From the cell containing the given text, extract its center point as (X, Y) coordinate. 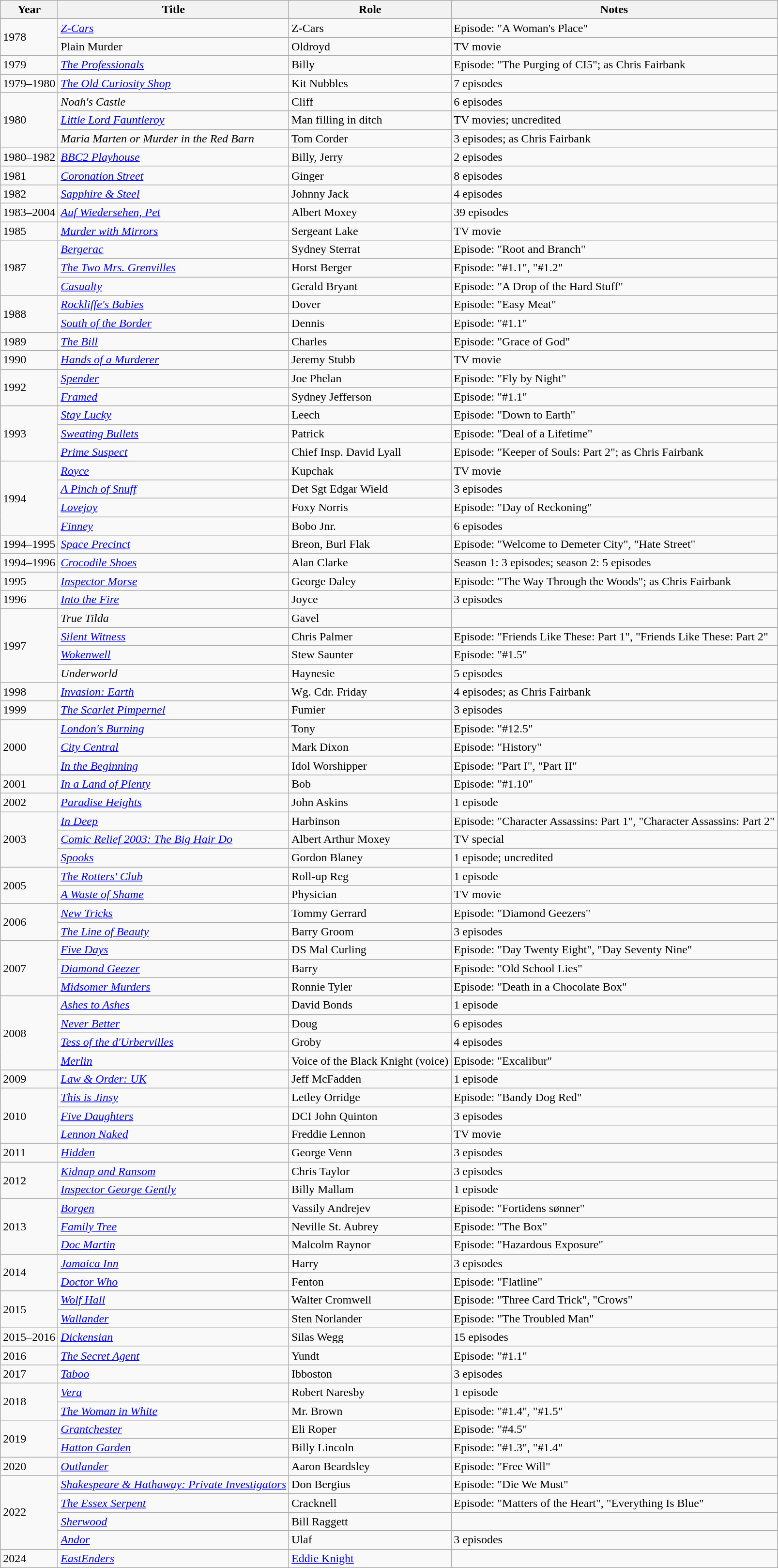
Groby (370, 1042)
Episode: "Diamond Geezers" (614, 913)
George Venn (370, 1153)
8 episodes (614, 175)
The Essex Serpent (173, 1503)
Vera (173, 1392)
4 episodes; as Chris Fairbank (614, 692)
39 episodes (614, 212)
In a Land of Plenty (173, 784)
1981 (29, 175)
Physician (370, 895)
Billy (370, 65)
Bergerac (173, 249)
Comic Relief 2003: The Big Hair Do (173, 839)
DS Mal Curling (370, 950)
Idol Worshipper (370, 765)
Cracknell (370, 1503)
2002 (29, 802)
Midsomer Murders (173, 987)
Into the Fire (173, 600)
Yundt (370, 1355)
Episode: "Grace of God" (614, 342)
Spender (173, 378)
Jamaica Inn (173, 1263)
TV special (614, 839)
BBC2 Playhouse (173, 157)
2009 (29, 1079)
Coronation Street (173, 175)
Taboo (173, 1374)
Underworld (173, 673)
Dover (370, 305)
2 episodes (614, 157)
Tom Corder (370, 139)
South of the Border (173, 323)
Episode: "Fly by Night" (614, 378)
Albert Arthur Moxey (370, 839)
1995 (29, 581)
Alan Clarke (370, 563)
Episode: "Bandy Dog Red" (614, 1097)
Notes (614, 10)
Leech (370, 415)
1980–1982 (29, 157)
2001 (29, 784)
DCI John Quinton (370, 1116)
Hands of a Murderer (173, 360)
Bob (370, 784)
David Bonds (370, 1005)
Episode: "The Purging of CI5"; as Chris Fairbank (614, 65)
2020 (29, 1466)
Fumier (370, 710)
Sapphire & Steel (173, 194)
Freddie Lennon (370, 1134)
Chief Insp. David Lyall (370, 452)
Ibboston (370, 1374)
Det Sgt Edgar Wield (370, 489)
Little Lord Fauntleroy (173, 120)
Episode: "#1.10" (614, 784)
Never Better (173, 1024)
Episode: "The Box" (614, 1226)
Chris Palmer (370, 637)
Episode: "#1.5" (614, 655)
1983–2004 (29, 212)
Man filling in ditch (370, 120)
2006 (29, 922)
Vassily Andrejev (370, 1208)
1978 (29, 37)
The Bill (173, 342)
Episode: "#4.5" (614, 1429)
Harbinson (370, 821)
Diamond Geezer (173, 968)
Gerald Bryant (370, 286)
Fenton (370, 1282)
Hatton Garden (173, 1448)
2018 (29, 1401)
Episode: "Hazardous Exposure" (614, 1245)
Five Days (173, 950)
Cliff (370, 102)
Five Daughters (173, 1116)
City Central (173, 747)
1998 (29, 692)
TV movies; uncredited (614, 120)
Royce (173, 470)
Lovejoy (173, 507)
1988 (29, 314)
Andor (173, 1540)
Doctor Who (173, 1282)
2016 (29, 1355)
Episode: "Flatline" (614, 1282)
1985 (29, 231)
Episode: "A Woman's Place" (614, 28)
2019 (29, 1439)
Paradise Heights (173, 802)
Episode: "#1.3", "#1.4" (614, 1448)
Invasion: Earth (173, 692)
1979 (29, 65)
Shakespeare & Hathaway: Private Investigators (173, 1485)
Borgen (173, 1208)
Dennis (370, 323)
Outlander (173, 1466)
Episode: "The Troubled Man" (614, 1319)
Episode: "Day Twenty Eight", "Day Seventy Nine" (614, 950)
Episode: "Friends Like These: Part 1", "Friends Like These: Part 2" (614, 637)
Billy, Jerry (370, 157)
Billy Lincoln (370, 1448)
Grantchester (173, 1429)
John Askins (370, 802)
Patrick (370, 434)
Kupchak (370, 470)
Jeff McFadden (370, 1079)
The Rotters' Club (173, 876)
Gavel (370, 618)
Silent Witness (173, 637)
1979–1980 (29, 83)
Wokenwell (173, 655)
2012 (29, 1180)
7 episodes (614, 83)
Harry (370, 1263)
Episode: "Fortidens sønner" (614, 1208)
Episode: "A Drop of the Hard Stuff" (614, 286)
Lennon Naked (173, 1134)
Episode: "Character Assassins: Part 1", "Character Assassins: Part 2" (614, 821)
The Woman in White (173, 1411)
Joe Phelan (370, 378)
Hidden (173, 1153)
Episode: "Day of Reckoning" (614, 507)
2013 (29, 1226)
Stew Saunter (370, 655)
Spooks (173, 858)
Albert Moxey (370, 212)
Robert Naresby (370, 1392)
Episode: "#1.4", "#1.5" (614, 1411)
Foxy Norris (370, 507)
Episode: "The Way Through the Woods"; as Chris Fairbank (614, 581)
2022 (29, 1512)
Ulaf (370, 1540)
Episode: "History" (614, 747)
Episode: "Die We Must" (614, 1485)
Episode: "Part I", "Part II" (614, 765)
Eli Roper (370, 1429)
The Scarlet Pimpernel (173, 710)
15 episodes (614, 1337)
Kit Nubbles (370, 83)
Murder with Mirrors (173, 231)
Jeremy Stubb (370, 360)
Sydney Jefferson (370, 397)
Walter Cromwell (370, 1300)
Charles (370, 342)
1989 (29, 342)
Episode: "Excalibur" (614, 1060)
1 episode; uncredited (614, 858)
1990 (29, 360)
2015–2016 (29, 1337)
Johnny Jack (370, 194)
Episode: "Welcome to Demeter City", "Hate Street" (614, 544)
Episode: "Old School Lies" (614, 968)
Framed (173, 397)
Law & Order: UK (173, 1079)
Neville St. Aubrey (370, 1226)
The Two Mrs. Grenvilles (173, 268)
Family Tree (173, 1226)
The Secret Agent (173, 1355)
Episode: "Death in a Chocolate Box" (614, 987)
Season 1: 3 episodes; season 2: 5 episodes (614, 563)
This is Jinsy (173, 1097)
The Old Curiosity Shop (173, 83)
Voice of the Black Knight (voice) (370, 1060)
A Pinch of Snuff (173, 489)
Inspector George Gently (173, 1190)
2010 (29, 1116)
Malcolm Raynor (370, 1245)
Ashes to Ashes (173, 1005)
Tommy Gerrard (370, 913)
2005 (29, 885)
George Daley (370, 581)
London's Burning (173, 729)
Horst Berger (370, 268)
Role (370, 10)
Stay Lucky (173, 415)
1994–1995 (29, 544)
Gordon Blaney (370, 858)
Episode: "Matters of the Heart", "Everything Is Blue" (614, 1503)
Tess of the d'Urbervilles (173, 1042)
Mark Dixon (370, 747)
2017 (29, 1374)
Oldroyd (370, 47)
Ronnie Tyler (370, 987)
1996 (29, 600)
1992 (29, 388)
Silas Wegg (370, 1337)
Inspector Morse (173, 581)
Billy Mallam (370, 1190)
Mr. Brown (370, 1411)
Episode: "#1.1", "#1.2" (614, 268)
Sydney Sterrat (370, 249)
1999 (29, 710)
Doug (370, 1024)
1982 (29, 194)
Finney (173, 526)
Casualty (173, 286)
Episode: "Easy Meat" (614, 305)
Prime Suspect (173, 452)
Doc Martin (173, 1245)
2015 (29, 1309)
1980 (29, 120)
Barry Groom (370, 931)
The Line of Beauty (173, 931)
Kidnap and Ransom (173, 1171)
Year (29, 10)
1994–1996 (29, 563)
Episode: "#12.5" (614, 729)
Plain Murder (173, 47)
Eddie Knight (370, 1558)
Wallander (173, 1319)
Dickensian (173, 1337)
Bobo Jnr. (370, 526)
2000 (29, 747)
Title (173, 10)
1993 (29, 434)
5 episodes (614, 673)
2014 (29, 1273)
Bill Raggett (370, 1521)
A Waste of Shame (173, 895)
Letley Orridge (370, 1097)
Barry (370, 968)
Sherwood (173, 1521)
Noah's Castle (173, 102)
2007 (29, 968)
1997 (29, 646)
In the Beginning (173, 765)
Maria Marten or Murder in the Red Barn (173, 139)
True Tilda (173, 618)
Wolf Hall (173, 1300)
2024 (29, 1558)
Sergeant Lake (370, 231)
The Professionals (173, 65)
1994 (29, 498)
3 episodes; as Chris Fairbank (614, 139)
Episode: "Keeper of Souls: Part 2"; as Chris Fairbank (614, 452)
Breon, Burl Flak (370, 544)
2011 (29, 1153)
Aaron Beardsley (370, 1466)
Sten Norlander (370, 1319)
Sweating Bullets (173, 434)
Crocodile Shoes (173, 563)
Rockliffe's Babies (173, 305)
1987 (29, 268)
Ginger (370, 175)
Chris Taylor (370, 1171)
In Deep (173, 821)
Joyce (370, 600)
2008 (29, 1033)
Tony (370, 729)
Roll-up Reg (370, 876)
Merlin (173, 1060)
Episode: "Three Card Trick", "Crows" (614, 1300)
Auf Wiedersehen, Pet (173, 212)
Don Bergius (370, 1485)
2003 (29, 839)
Episode: "Deal of a Lifetime" (614, 434)
Episode: "Down to Earth" (614, 415)
Haynesie (370, 673)
Episode: "Free Will" (614, 1466)
New Tricks (173, 913)
Wg. Cdr. Friday (370, 692)
EastEnders (173, 1558)
Episode: "Root and Branch" (614, 249)
Space Precinct (173, 544)
